Scan for the cell matching the given text and deliver its [x, y] coordinate at center. 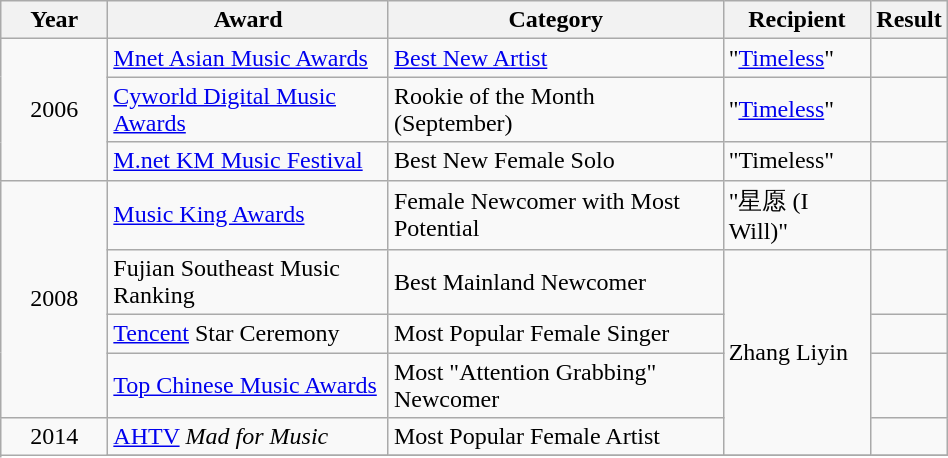
Year [54, 20]
Result [909, 20]
AHTV Mad for Music [248, 437]
Category [556, 20]
Zhang Liyin [797, 353]
Best New Female Solo [556, 161]
Best New Artist [556, 58]
Fujian Southeast Music Ranking [248, 282]
Female Newcomer with Most Potential [556, 215]
2014 [54, 437]
Cyworld Digital Music Awards [248, 110]
"星愿 (I Will)" [797, 215]
Mnet Asian Music Awards [248, 58]
Music King Awards [248, 215]
M.net KM Music Festival [248, 161]
2006 [54, 110]
Most Popular Female Singer [556, 334]
Rookie of the Month (September) [556, 110]
Recipient [797, 20]
Most Popular Female Artist [556, 437]
Tencent Star Ceremony [248, 334]
Top Chinese Music Awards [248, 386]
Most "Attention Grabbing" Newcomer [556, 386]
2008 [54, 299]
Best Mainland Newcomer [556, 282]
Award [248, 20]
